Pinpoint the cell where the given text exists, returning its (x, y) midpoint coordinate. 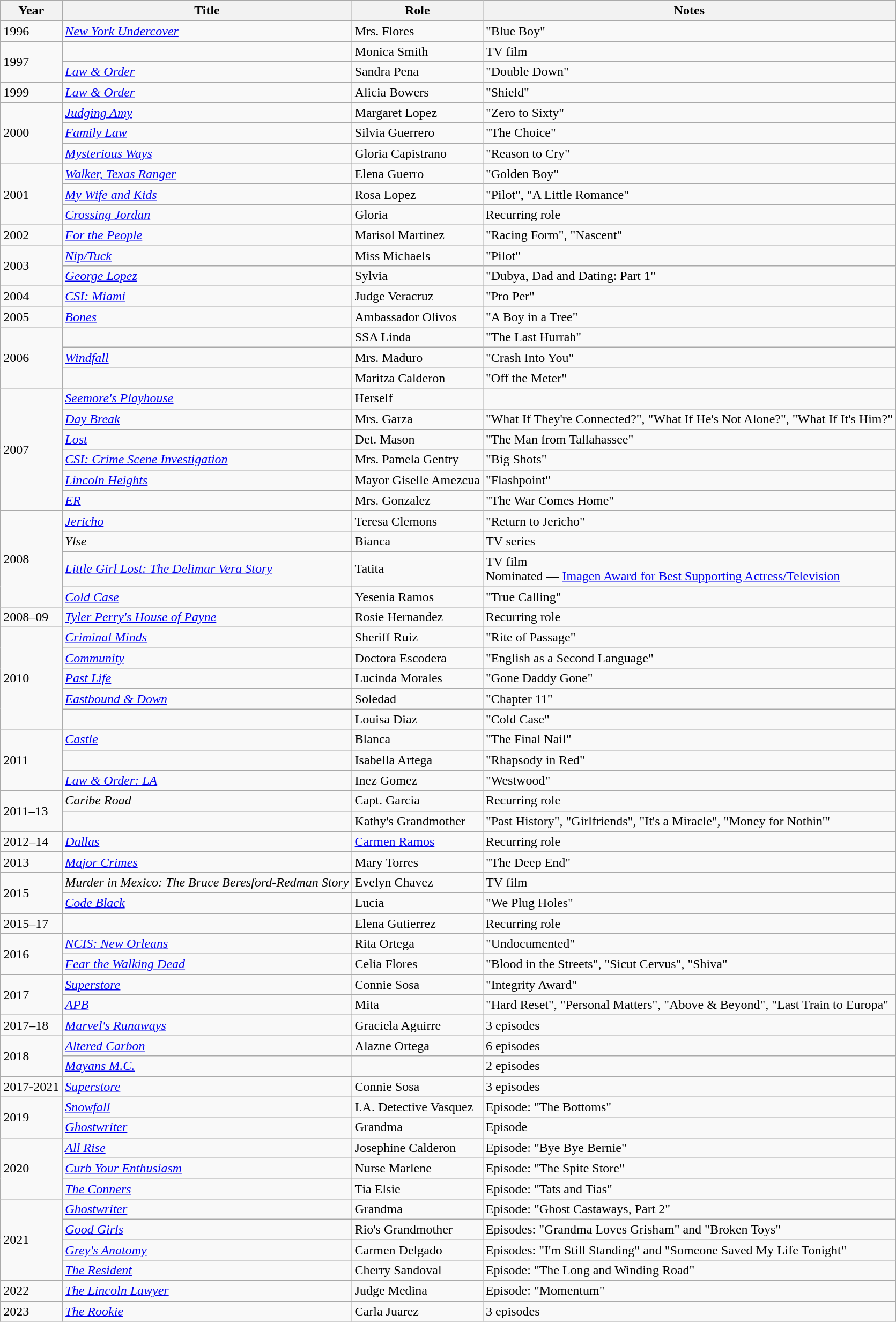
2002 (31, 235)
2021 (31, 1239)
I.A. Detective Vasquez (417, 1107)
Mrs. Flores (417, 31)
1996 (31, 31)
Windfall (207, 358)
"Flashpoint" (689, 480)
"Zero to Sixty" (689, 113)
"The Deep End" (689, 862)
Carla Juarez (417, 1311)
Murder in Mexico: The Bruce Beresford-Redman Story (207, 882)
2013 (31, 862)
Carmen Ramos (417, 841)
Maritza Calderon (417, 378)
Monica Smith (417, 51)
Bianca (417, 541)
2004 (31, 297)
Episode: "Tats and Tias" (689, 1188)
"Cold Case" (689, 719)
"The Choice" (689, 133)
Tyler Perry's House of Payne (207, 617)
TV series (689, 541)
Code Black (207, 903)
The Conners (207, 1188)
Graciela Aguirre (417, 1025)
2017 (31, 995)
2019 (31, 1117)
Tatita (417, 568)
Mysterious Ways (207, 153)
2005 (31, 317)
My Wife and Kids (207, 194)
2018 (31, 1056)
Marvel's Runaways (207, 1025)
Det. Mason (417, 439)
2017–18 (31, 1025)
Good Girls (207, 1229)
2015–17 (31, 923)
Caribe Road (207, 801)
2007 (31, 449)
"Integrity Award" (689, 985)
"The Final Nail" (689, 740)
Nip/Tuck (207, 256)
Episode: "The Long and Winding Road" (689, 1271)
Rosie Hernandez (417, 617)
"Pilot" (689, 256)
Teresa Clemons (417, 521)
"The Last Hurrah" (689, 337)
"Shield" (689, 92)
Kathy's Grandmother (417, 821)
Gloria Capistrano (417, 153)
Marisol Martinez (417, 235)
2012–14 (31, 841)
Jericho (207, 521)
Mrs. Maduro (417, 358)
Rio's Grandmother (417, 1229)
Bones (207, 317)
2001 (31, 194)
"Golden Boy" (689, 174)
"The Man from Tallahassee" (689, 439)
Walker, Texas Ranger (207, 174)
Alicia Bowers (417, 92)
Grey's Anatomy (207, 1250)
"Double Down" (689, 72)
Judging Amy (207, 113)
Little Girl Lost: The Delimar Vera Story (207, 568)
Louisa Diaz (417, 719)
2022 (31, 1291)
"Undocumented" (689, 944)
"What If They're Connected?", "What If He's Not Alone?", "What If It's Him?" (689, 419)
Capt. Garcia (417, 801)
"English as a Second Language" (689, 658)
Rita Ortega (417, 944)
Alazne Ortega (417, 1046)
"A Boy in a Tree" (689, 317)
Criminal Minds (207, 638)
2017-2021 (31, 1087)
Lost (207, 439)
Evelyn Chavez (417, 882)
Episodes: "Grandma Loves Grisham" and "Broken Toys" (689, 1229)
Josephine Calderon (417, 1148)
Elena Guerro (417, 174)
SSA Linda (417, 337)
Miss Michaels (417, 256)
All Rise (207, 1148)
Episode (689, 1127)
1997 (31, 62)
Role (417, 11)
2020 (31, 1168)
Title (207, 11)
2023 (31, 1311)
Sandra Pena (417, 72)
CSI: Miami (207, 297)
"Dubya, Dad and Dating: Part 1" (689, 276)
Notes (689, 11)
The Rookie (207, 1311)
Major Crimes (207, 862)
Cold Case (207, 597)
Law & Order: LA (207, 780)
Seemore's Playhouse (207, 398)
Sylvia (417, 276)
"Past History", "Girlfriends", "It's a Miracle", "Money for Nothin'" (689, 821)
"Racing Form", "Nascent" (689, 235)
"Rhapsody in Red" (689, 760)
Rosa Lopez (417, 194)
"Reason to Cry" (689, 153)
"Gone Daddy Gone" (689, 678)
2011 (31, 760)
Carmen Delgado (417, 1250)
Episode: "The Bottoms" (689, 1107)
"Return to Jericho" (689, 521)
Herself (417, 398)
Ambassador Olivos (417, 317)
1999 (31, 92)
Gloria (417, 215)
Eastbound & Down (207, 699)
"Blood in the Streets", "Sicut Cervus", "Shiva" (689, 964)
2008–09 (31, 617)
Elena Gutierrez (417, 923)
Fear the Walking Dead (207, 964)
"True Calling" (689, 597)
2011–13 (31, 811)
NCIS: New Orleans (207, 944)
For the People (207, 235)
6 episodes (689, 1046)
Mrs. Gonzalez (417, 500)
The Lincoln Lawyer (207, 1291)
"Crash Into You" (689, 358)
Year (31, 11)
Lincoln Heights (207, 480)
"Rite of Passage" (689, 638)
Nurse Marlene (417, 1168)
CSI: Crime Scene Investigation (207, 460)
Day Break (207, 419)
Mayans M.C. (207, 1066)
George Lopez (207, 276)
2016 (31, 954)
Ylse (207, 541)
Judge Medina (417, 1291)
The Resident (207, 1271)
Silvia Guerrero (417, 133)
Episode: "The Spite Store" (689, 1168)
New York Undercover (207, 31)
2008 (31, 559)
ER (207, 500)
Judge Veracruz (417, 297)
"Blue Boy" (689, 31)
Episode: "Momentum" (689, 1291)
Mayor Giselle Amezcua (417, 480)
Lucia (417, 903)
"Pilot", "A Little Romance" (689, 194)
APB (207, 1005)
Mrs. Garza (417, 419)
Snowfall (207, 1107)
"Off the Meter" (689, 378)
Crossing Jordan (207, 215)
2003 (31, 266)
Soledad (417, 699)
Dallas (207, 841)
2015 (31, 892)
Margaret Lopez (417, 113)
Cherry Sandoval (417, 1271)
Episode: "Bye Bye Bernie" (689, 1148)
Blanca (417, 740)
2000 (31, 133)
TV filmNominated — Imagen Award for Best Supporting Actress/Television (689, 568)
"Chapter 11" (689, 699)
Inez Gomez (417, 780)
Tia Elsie (417, 1188)
Castle (207, 740)
Altered Carbon (207, 1046)
Mary Torres (417, 862)
Family Law (207, 133)
Episode: "Ghost Castaways, Part 2" (689, 1209)
Past Life (207, 678)
Isabella Artega (417, 760)
Community (207, 658)
Curb Your Enthusiasm (207, 1168)
Sheriff Ruiz (417, 638)
"Westwood" (689, 780)
2010 (31, 678)
"Big Shots" (689, 460)
Episodes: "I'm Still Standing" and "Someone Saved My Life Tonight" (689, 1250)
Mrs. Pamela Gentry (417, 460)
Lucinda Morales (417, 678)
"Pro Per" (689, 297)
Celia Flores (417, 964)
Doctora Escodera (417, 658)
Mita (417, 1005)
Yesenia Ramos (417, 597)
"Hard Reset", "Personal Matters", "Above & Beyond", "Last Train to Europa" (689, 1005)
"The War Comes Home" (689, 500)
2006 (31, 358)
2 episodes (689, 1066)
"We Plug Holes" (689, 903)
